Search for the cell housing the specified text and yield its [x, y] center coordinate. 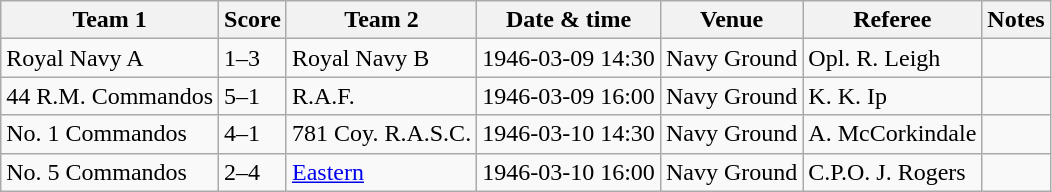
Opl. R. Leigh [892, 58]
Royal Navy A [110, 58]
Team 1 [110, 20]
No. 1 Commandos [110, 134]
Royal Navy B [381, 58]
K. K. Ip [892, 96]
1946-03-10 16:00 [569, 172]
1946-03-09 14:30 [569, 58]
1–3 [253, 58]
No. 5 Commandos [110, 172]
5–1 [253, 96]
Notes [1016, 20]
Referee [892, 20]
Venue [731, 20]
C.P.O. J. Rogers [892, 172]
A. McCorkindale [892, 134]
781 Coy. R.A.S.C. [381, 134]
R.A.F. [381, 96]
2–4 [253, 172]
Date & time [569, 20]
4–1 [253, 134]
Score [253, 20]
1946-03-10 14:30 [569, 134]
Team 2 [381, 20]
1946-03-09 16:00 [569, 96]
44 R.M. Commandos [110, 96]
Eastern [381, 172]
